Determine the [X, Y] coordinate at the center of the cell enclosing the given text.  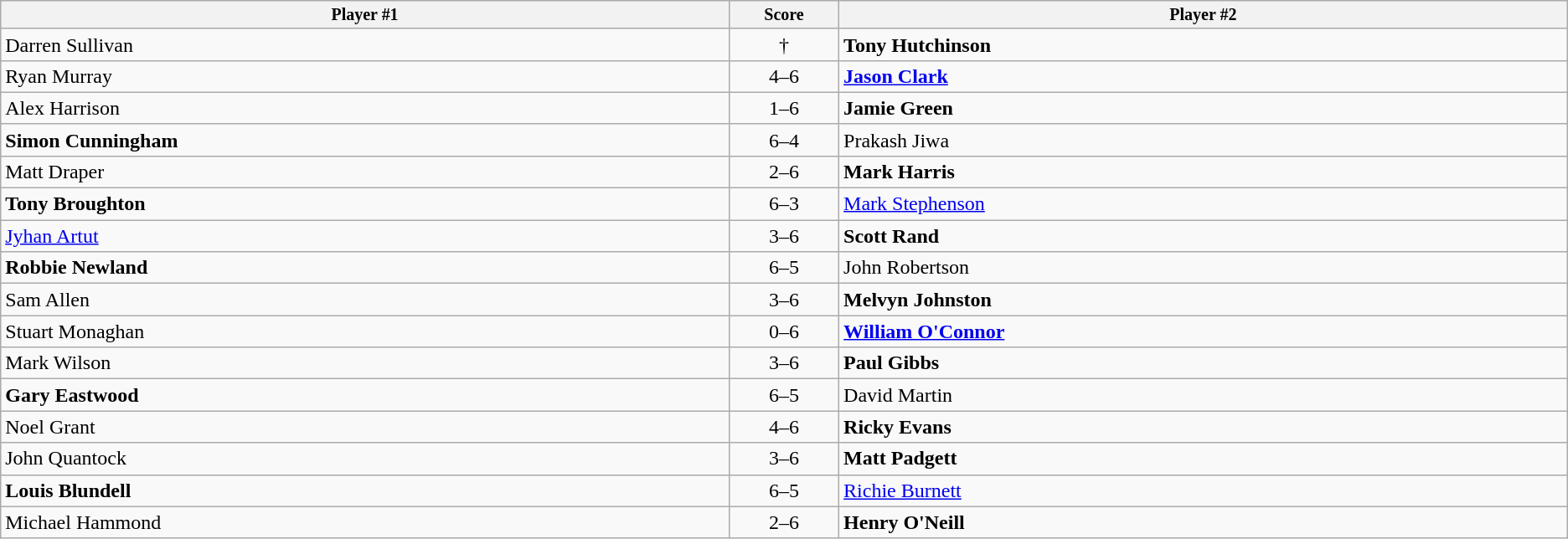
Richie Burnett [1204, 490]
John Quantock [365, 459]
Ricky Evans [1204, 427]
Mark Harris [1204, 172]
Michael Hammond [365, 522]
Mark Stephenson [1204, 204]
David Martin [1204, 395]
Score [784, 15]
Alex Harrison [365, 108]
Matt Padgett [1204, 459]
Mark Wilson [365, 363]
0–6 [784, 331]
Player #2 [1204, 15]
Gary Eastwood [365, 395]
Tony Hutchinson [1204, 44]
Player #1 [365, 15]
6–4 [784, 140]
Stuart Monaghan [365, 331]
Simon Cunningham [365, 140]
Melvyn Johnston [1204, 300]
John Robertson [1204, 268]
Prakash Jiwa [1204, 140]
Scott Rand [1204, 236]
Henry O'Neill [1204, 522]
Noel Grant [365, 427]
Jamie Green [1204, 108]
† [784, 44]
Louis Blundell [365, 490]
Darren Sullivan [365, 44]
William O'Connor [1204, 331]
6–3 [784, 204]
Sam Allen [365, 300]
Ryan Murray [365, 76]
Jason Clark [1204, 76]
Matt Draper [365, 172]
Robbie Newland [365, 268]
Paul Gibbs [1204, 363]
Jyhan Artut [365, 236]
Tony Broughton [365, 204]
1–6 [784, 108]
